Determine the (X, Y) coordinate at the center of the cell enclosing the given text.  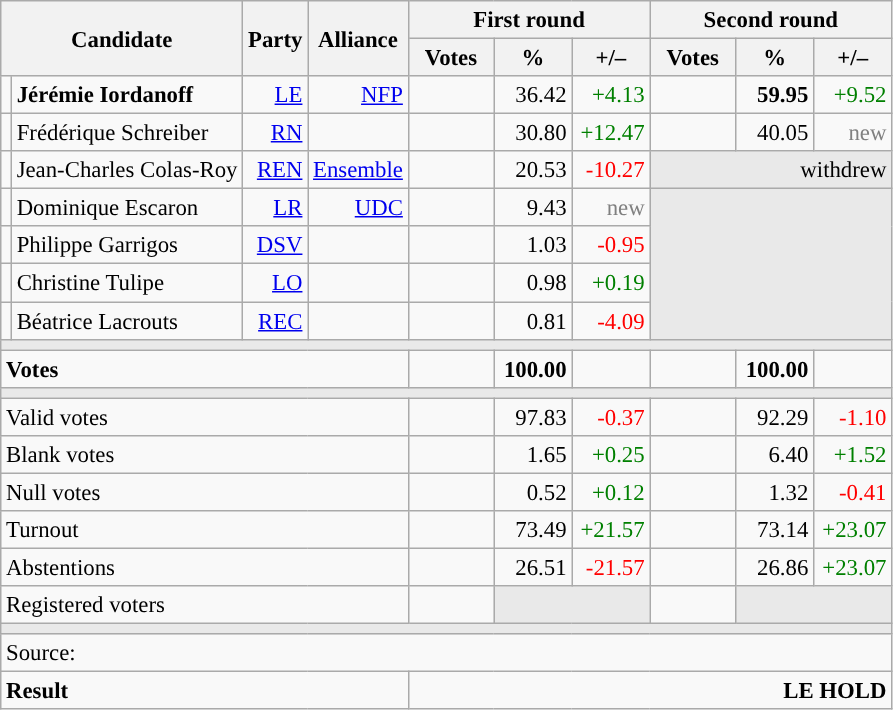
26.86 (775, 567)
+0.12 (611, 492)
-21.57 (611, 567)
LR (276, 208)
UDC (358, 208)
+12.47 (611, 133)
97.83 (533, 417)
9.43 (533, 208)
First round (529, 20)
Second round (771, 20)
+1.52 (853, 455)
Result (204, 691)
Abstentions (204, 567)
92.29 (775, 417)
Philippe Garrigos (126, 245)
+0.25 (611, 455)
REN (276, 170)
6.40 (775, 455)
Blank votes (204, 455)
Registered voters (204, 605)
+0.19 (611, 283)
REC (276, 321)
-0.95 (611, 245)
30.80 (533, 133)
Jean-Charles Colas-Roy (126, 170)
Null votes (204, 492)
26.51 (533, 567)
Ensemble (358, 170)
Party (276, 38)
1.32 (775, 492)
36.42 (533, 95)
Alliance (358, 38)
-4.09 (611, 321)
+9.52 (853, 95)
LO (276, 283)
Candidate (122, 38)
0.81 (533, 321)
0.98 (533, 283)
+4.13 (611, 95)
Valid votes (204, 417)
0.52 (533, 492)
1.03 (533, 245)
+21.57 (611, 530)
Christine Tulipe (126, 283)
LE HOLD (650, 691)
Source: (446, 653)
withdrew (771, 170)
Turnout (204, 530)
-1.10 (853, 417)
DSV (276, 245)
RN (276, 133)
-10.27 (611, 170)
Dominique Escaron (126, 208)
59.95 (775, 95)
40.05 (775, 133)
Jérémie Iordanoff (126, 95)
1.65 (533, 455)
20.53 (533, 170)
Frédérique Schreiber (126, 133)
-0.41 (853, 492)
-0.37 (611, 417)
Béatrice Lacrouts (126, 321)
LE (276, 95)
NFP (358, 95)
73.49 (533, 530)
73.14 (775, 530)
